Provide the [x, y] coordinate of the cell's center where the given text is located.  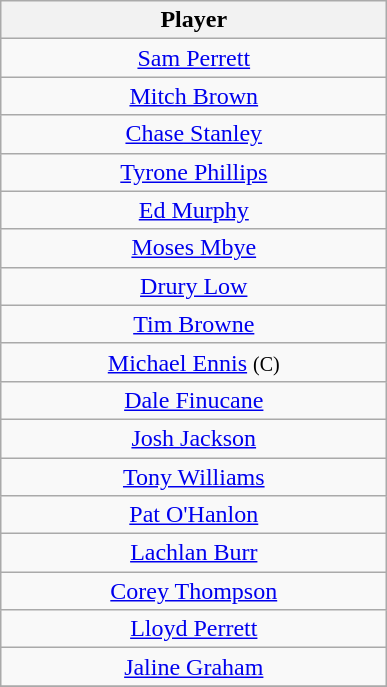
Lloyd Perrett [194, 629]
Jaline Graham [194, 667]
Moses Mbye [194, 248]
Pat O'Hanlon [194, 515]
Michael Ennis (C) [194, 362]
Tim Browne [194, 324]
Josh Jackson [194, 438]
Dale Finucane [194, 400]
Drury Low [194, 286]
Player [194, 20]
Sam Perrett [194, 58]
Mitch Brown [194, 96]
Lachlan Burr [194, 553]
Tyrone Phillips [194, 172]
Ed Murphy [194, 210]
Tony Williams [194, 477]
Chase Stanley [194, 134]
Corey Thompson [194, 591]
